Determine the (x, y) coordinate at the center of the cell enclosing the given text.  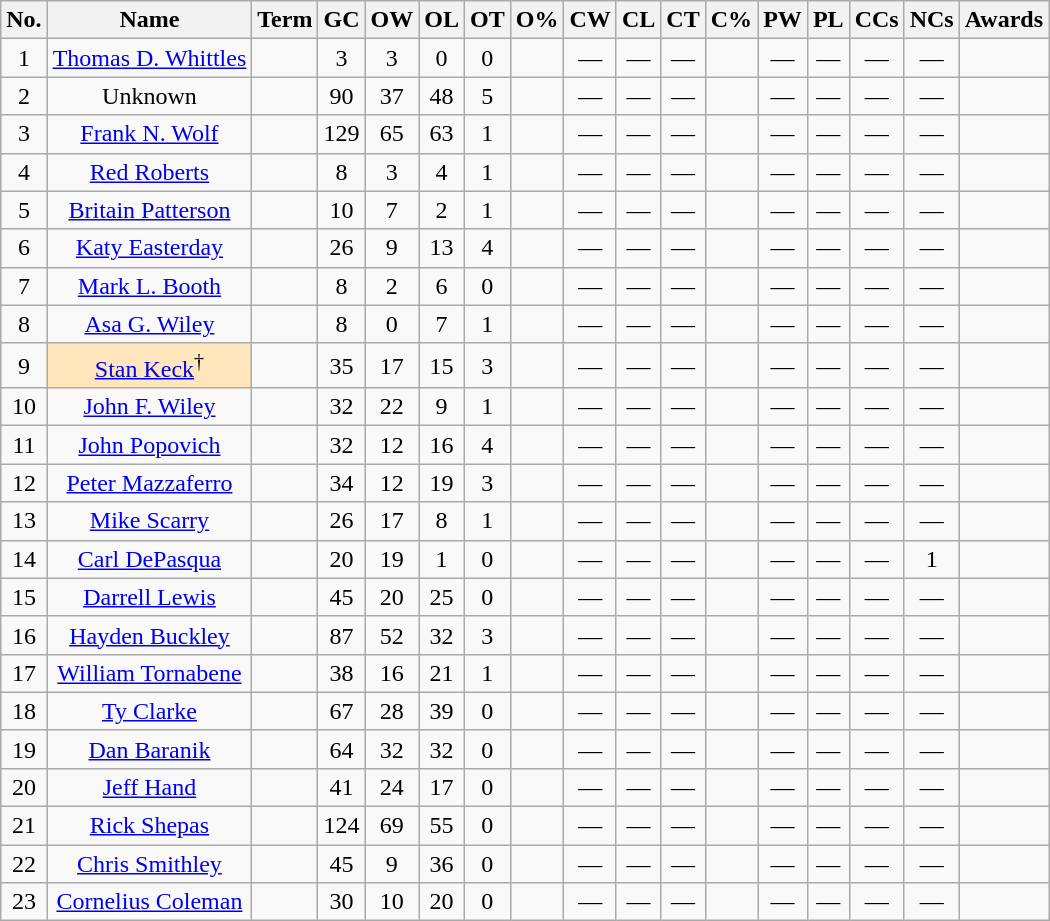
Unknown (150, 96)
Cornelius Coleman (150, 902)
64 (342, 749)
John Popovich (150, 445)
OT (487, 20)
C% (731, 20)
No. (24, 20)
Term (285, 20)
Frank N. Wolf (150, 134)
Name (150, 20)
28 (392, 711)
11 (24, 445)
GC (342, 20)
Dan Baranik (150, 749)
65 (392, 134)
Mark L. Booth (150, 286)
67 (342, 711)
Ty Clarke (150, 711)
41 (342, 787)
48 (442, 96)
OL (442, 20)
52 (392, 635)
Rick Shepas (150, 826)
William Tornabene (150, 673)
Carl DePasqua (150, 559)
35 (342, 366)
30 (342, 902)
25 (442, 597)
129 (342, 134)
OW (392, 20)
90 (342, 96)
39 (442, 711)
18 (24, 711)
Stan Keck† (150, 366)
NCs (932, 20)
14 (24, 559)
24 (392, 787)
CW (590, 20)
87 (342, 635)
CL (638, 20)
37 (392, 96)
CT (683, 20)
Asa G. Wiley (150, 324)
Red Roberts (150, 172)
O% (537, 20)
PL (828, 20)
CCs (876, 20)
Katy Easterday (150, 248)
PW (783, 20)
55 (442, 826)
John F. Wiley (150, 407)
Jeff Hand (150, 787)
Thomas D. Whittles (150, 58)
36 (442, 864)
23 (24, 902)
Britain Patterson (150, 210)
124 (342, 826)
34 (342, 483)
38 (342, 673)
Chris Smithley (150, 864)
Mike Scarry (150, 521)
Darrell Lewis (150, 597)
Awards (1004, 20)
Peter Mazzaferro (150, 483)
63 (442, 134)
Hayden Buckley (150, 635)
69 (392, 826)
